Capture the cell that displays the provided text and extract its [x, y] central coordinate. 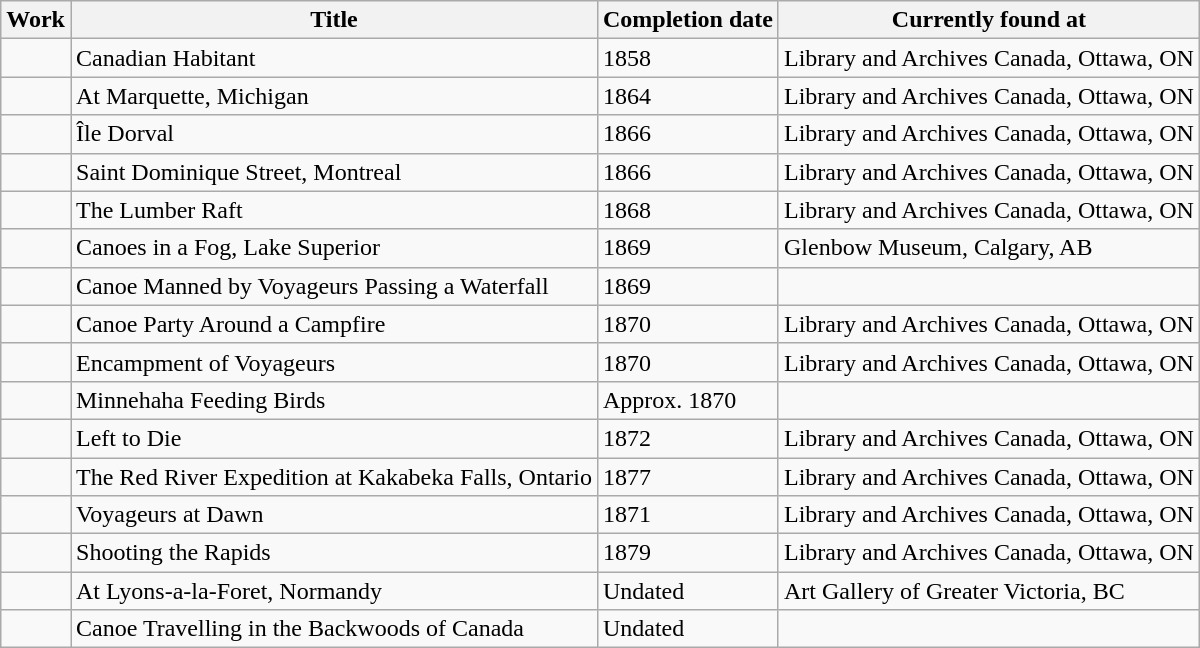
Voyageurs at Dawn [334, 515]
Canoe Manned by Voyageurs Passing a Waterfall [334, 286]
Encampment of Voyageurs [334, 362]
1871 [688, 515]
At Marquette, Michigan [334, 96]
Canoe Travelling in the Backwoods of Canada [334, 629]
At Lyons-a-la-Foret, Normandy [334, 591]
The Lumber Raft [334, 210]
1858 [688, 58]
Canoes in a Fog, Lake Superior [334, 248]
Canoe Party Around a Campfire [334, 324]
Currently found at [988, 20]
Work [36, 20]
Glenbow Museum, Calgary, AB [988, 248]
1877 [688, 477]
Canadian Habitant [334, 58]
1868 [688, 210]
1879 [688, 553]
1864 [688, 96]
Shooting the Rapids [334, 553]
Saint Dominique Street, Montreal [334, 172]
Art Gallery of Greater Victoria, BC [988, 591]
Left to Die [334, 438]
The Red River Expedition at Kakabeka Falls, Ontario [334, 477]
1872 [688, 438]
Île Dorval [334, 134]
Title [334, 20]
Completion date [688, 20]
Minnehaha Feeding Birds [334, 400]
Approx. 1870 [688, 400]
